For the text-containing cell, return its midpoint in (X, Y) coordinate format. 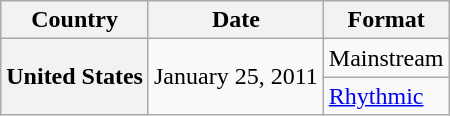
Rhythmic (386, 96)
Country (75, 20)
Date (236, 20)
Mainstream (386, 58)
Format (386, 20)
January 25, 2011 (236, 77)
United States (75, 77)
